From the cell containing the given text, extract its center point as [X, Y] coordinate. 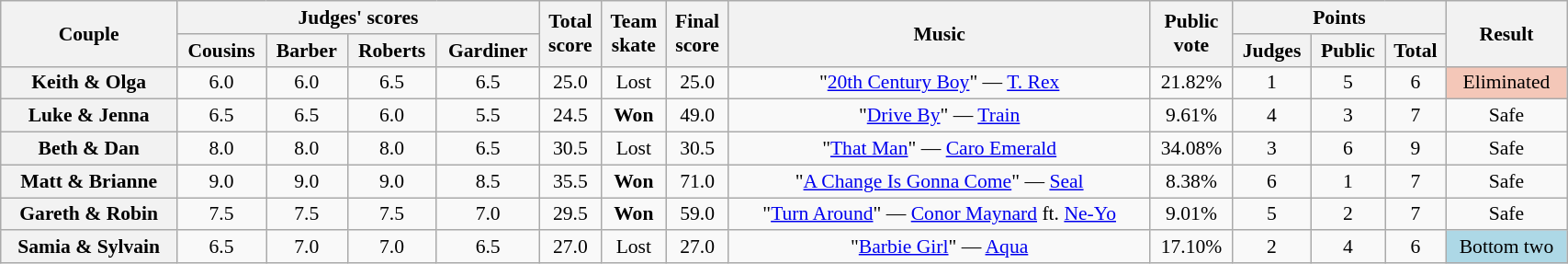
Points [1339, 17]
"Drive By" — Train [939, 116]
Gareth & Robin [89, 214]
21.82% [1190, 83]
8.5 [488, 181]
Gardiner [488, 51]
29.5 [570, 214]
"Barbie Girl" — Aqua [939, 247]
Result [1506, 33]
"Turn Around" — Conor Maynard ft. Ne-Yo [939, 214]
59.0 [697, 214]
"20th Century Boy" — T. Rex [939, 83]
Music [939, 33]
Public [1348, 51]
Judges' scores [358, 17]
Barber [307, 51]
9 [1416, 149]
"A Change Is Gonna Come" — Seal [939, 181]
Beth & Dan [89, 149]
Total [1416, 51]
5.5 [488, 116]
Matt & Brianne [89, 181]
Bottom two [1506, 247]
35.5 [570, 181]
8.38% [1190, 181]
Teamskate [634, 33]
34.08% [1190, 149]
Totalscore [570, 33]
Keith & Olga [89, 83]
Eliminated [1506, 83]
Finalscore [697, 33]
9.61% [1190, 116]
Couple [89, 33]
Judges [1272, 51]
Luke & Jenna [89, 116]
24.5 [570, 116]
17.10% [1190, 247]
49.0 [697, 116]
Cousins [222, 51]
9.01% [1190, 214]
Publicvote [1190, 33]
Samia & Sylvain [89, 247]
71.0 [697, 181]
Roberts [391, 51]
"That Man" — Caro Emerald [939, 149]
